Find where the given text appears and provide that cell's center as (x, y) coordinate. 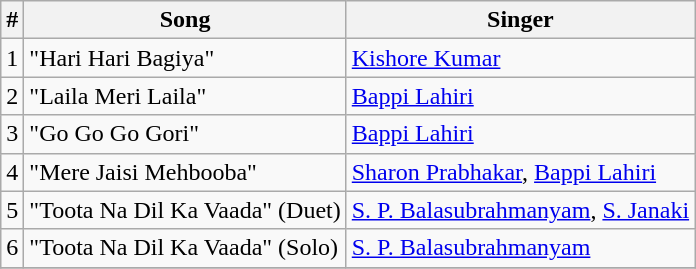
"Go Go Go Gori" (185, 134)
2 (12, 96)
"Laila Meri Laila" (185, 96)
4 (12, 172)
S. P. Balasubrahmanyam (520, 248)
Song (185, 20)
Kishore Kumar (520, 58)
3 (12, 134)
"Hari Hari Bagiya" (185, 58)
Sharon Prabhakar, Bappi Lahiri (520, 172)
5 (12, 210)
# (12, 20)
1 (12, 58)
"Toota Na Dil Ka Vaada" (Solo) (185, 248)
6 (12, 248)
Singer (520, 20)
S. P. Balasubrahmanyam, S. Janaki (520, 210)
"Toota Na Dil Ka Vaada" (Duet) (185, 210)
"Mere Jaisi Mehbooba" (185, 172)
